Provide the (X, Y) coordinate of the cell's center where the given text is located.  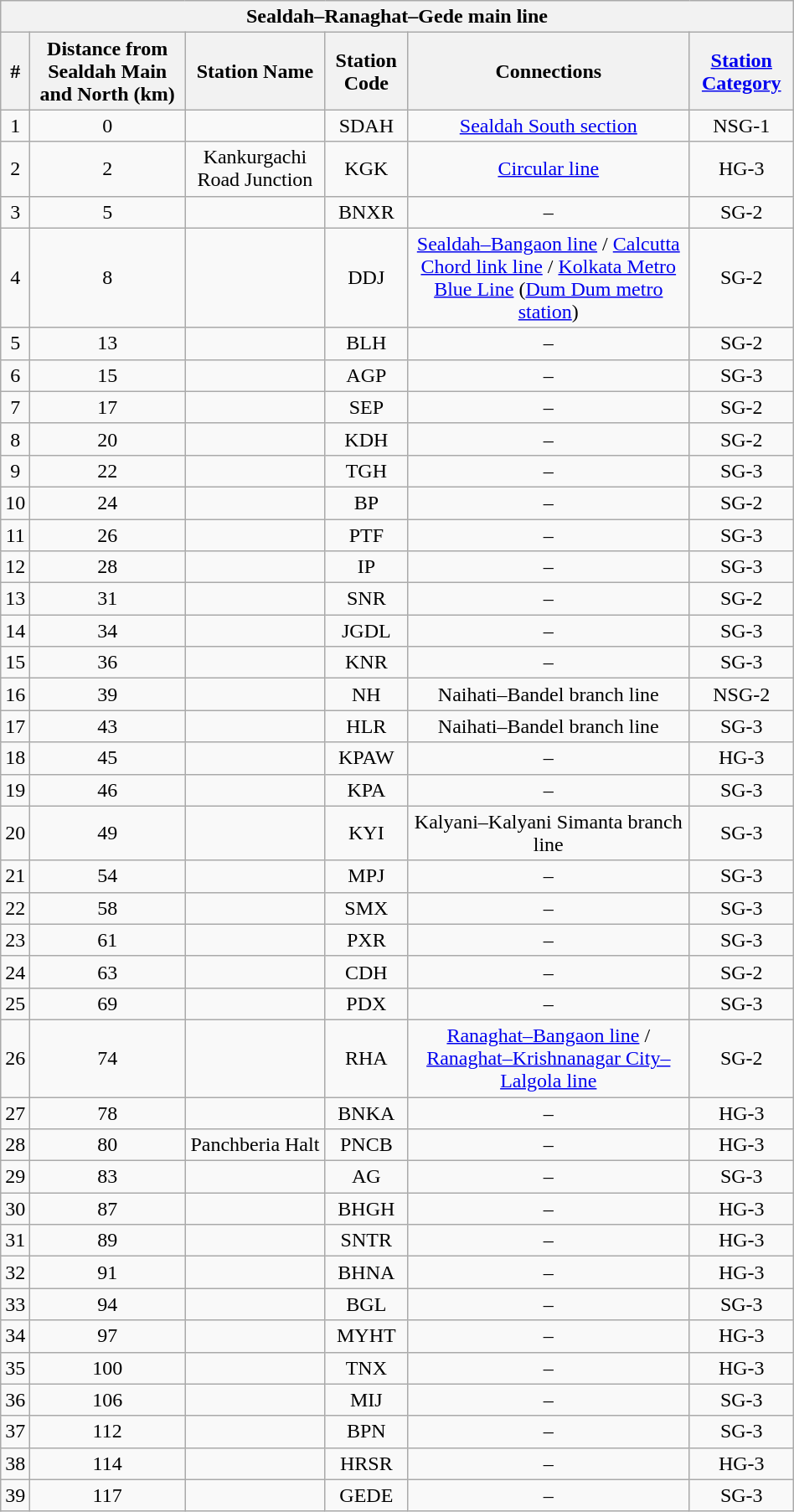
PNCB (366, 1145)
7 (15, 407)
Sealdah South section (548, 126)
JGDL (366, 631)
106 (107, 1400)
PDX (366, 1004)
63 (107, 972)
BP (366, 503)
HRSR (366, 1463)
SEP (366, 407)
PTF (366, 535)
TNX (366, 1368)
Circular line (548, 169)
BGL (366, 1304)
KGK (366, 169)
25 (15, 1004)
3 (15, 212)
87 (107, 1209)
Ranaghat–Bangaon line / Ranaghat–Krishnanagar City–Lalgola line (548, 1058)
Station Category (741, 71)
RHA (366, 1058)
30 (15, 1209)
HLR (366, 726)
Sealdah–Bangaon line / Calcutta Chord link line / Kolkata Metro Blue Line (Dum Dum metro station) (548, 278)
29 (15, 1177)
69 (107, 1004)
94 (107, 1304)
83 (107, 1177)
58 (107, 908)
14 (15, 631)
Station Code (366, 71)
11 (15, 535)
Station Name (255, 71)
112 (107, 1432)
100 (107, 1368)
37 (15, 1432)
61 (107, 940)
SNR (366, 599)
16 (15, 694)
6 (15, 375)
35 (15, 1368)
IP (366, 567)
9 (15, 471)
SDAH (366, 126)
NSG-2 (741, 694)
0 (107, 126)
23 (15, 940)
49 (107, 833)
TGH (366, 471)
91 (107, 1272)
NSG-1 (741, 126)
18 (15, 758)
74 (107, 1058)
97 (107, 1336)
43 (107, 726)
Connections (548, 71)
BNKA (366, 1113)
33 (15, 1304)
SNTR (366, 1241)
PXR (366, 940)
Kalyani–Kalyani Simanta branch line (548, 833)
KPAW (366, 758)
BLH (366, 343)
KPA (366, 790)
46 (107, 790)
4 (15, 278)
BHGH (366, 1209)
27 (15, 1113)
MYHT (366, 1336)
Distance from Sealdah Main and North (km) (107, 71)
38 (15, 1463)
AG (366, 1177)
Sealdah–Ranaghat–Gede main line (397, 17)
Kankurgachi Road Junction (255, 169)
BHNA (366, 1272)
AGP (366, 375)
1 (15, 126)
80 (107, 1145)
45 (107, 758)
19 (15, 790)
117 (107, 1495)
GEDE (366, 1495)
10 (15, 503)
114 (107, 1463)
MIJ (366, 1400)
BNXR (366, 212)
CDH (366, 972)
SMX (366, 908)
KDH (366, 439)
MPJ (366, 876)
12 (15, 567)
Panchberia Halt (255, 1145)
NH (366, 694)
BPN (366, 1432)
32 (15, 1272)
89 (107, 1241)
DDJ (366, 278)
78 (107, 1113)
KYI (366, 833)
# (15, 71)
21 (15, 876)
54 (107, 876)
KNR (366, 663)
